Detect which cell encompasses the target text, then output its [x, y] center coordinate. 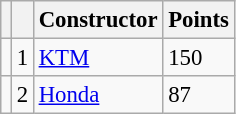
150 [198, 58]
KTM [98, 58]
87 [198, 95]
Points [198, 20]
1 [22, 58]
Constructor [98, 20]
2 [22, 95]
Honda [98, 95]
